Extract the (X, Y) coordinate from the center of the cell holding the provided text.  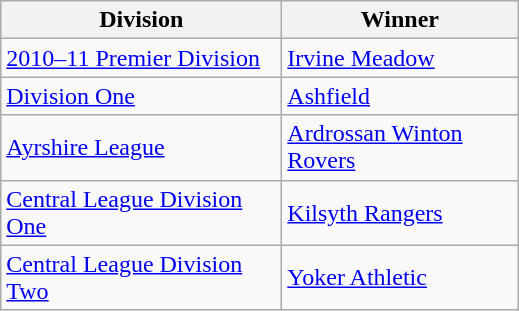
Irvine Meadow (400, 58)
Yoker Athletic (400, 278)
Winner (400, 20)
Kilsyth Rangers (400, 212)
Central League Division One (142, 212)
Division (142, 20)
Ayrshire League (142, 148)
Ardrossan Winton Rovers (400, 148)
Division One (142, 96)
2010–11 Premier Division (142, 58)
Central League Division Two (142, 278)
Ashfield (400, 96)
